Output the (x, y) coordinate of the center of the cell containing the given text.  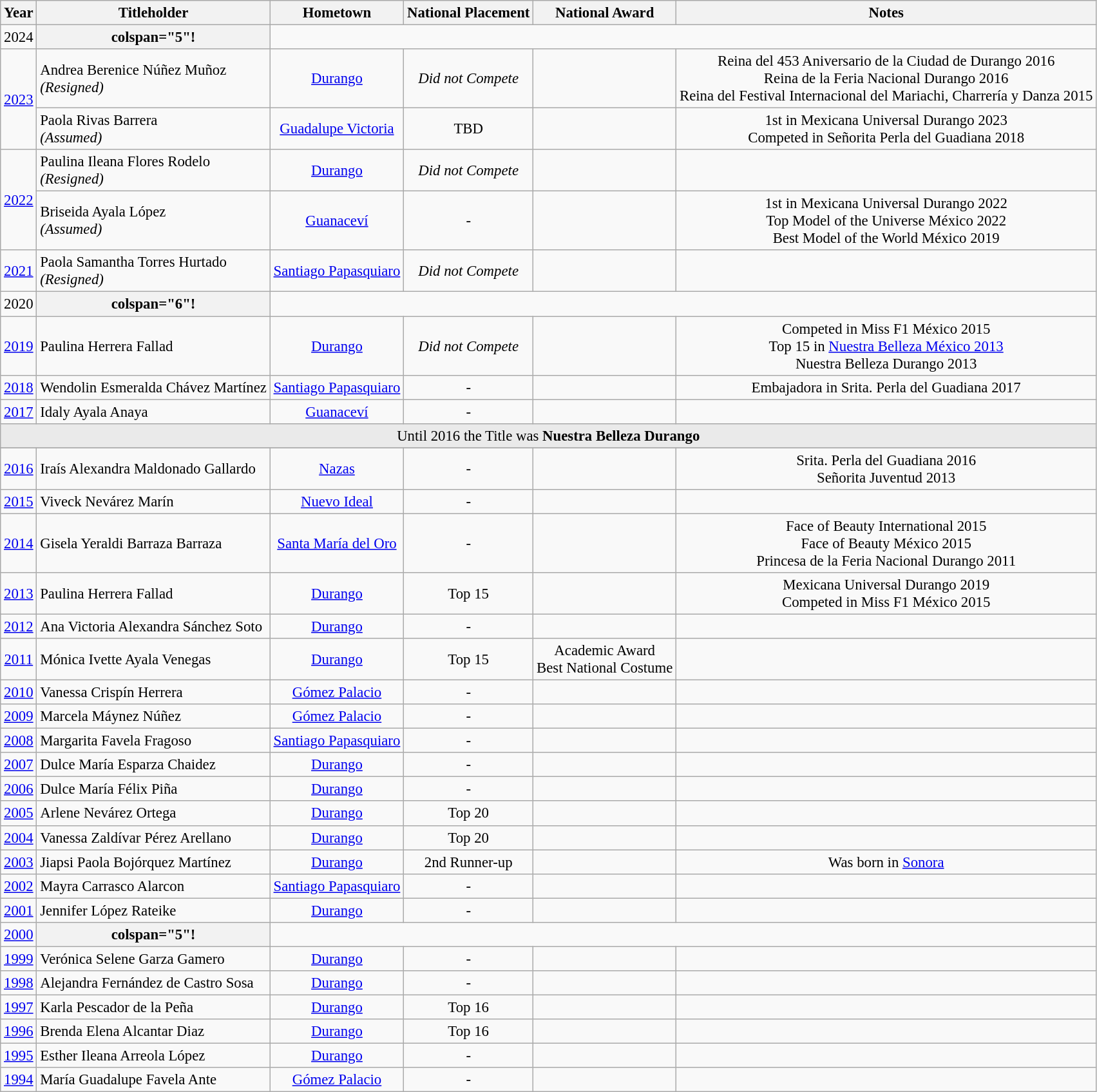
Esther Ileana Arreola López (153, 1056)
Marcela Máynez Núñez (153, 716)
1994 (19, 1080)
Paola Rivas Barrera(Assumed) (153, 129)
2005 (19, 814)
1st in Mexicana Universal Durango 2023Competed in Señorita Perla del Guadiana 2018 (886, 129)
2002 (19, 886)
TBD (469, 129)
Mexicana Universal Durango 2019Competed in Miss F1 México 2015 (886, 594)
2019 (19, 346)
National Award (605, 13)
2022 (19, 200)
2007 (19, 765)
1999 (19, 959)
Srita. Perla del Guadiana 2016Señorita Juventud 2013 (886, 469)
Paulina Ileana Flores Rodelo(Resigned) (153, 170)
Iraís Alexandra Maldonado Gallardo (153, 469)
Vanessa Zaldívar Pérez Arellano (153, 838)
2008 (19, 741)
colspan="6"! (153, 304)
Alejandra Fernández de Castro Sosa (153, 983)
2010 (19, 693)
National Placement (469, 13)
2009 (19, 716)
2013 (19, 594)
Verónica Selene Garza Gamero (153, 959)
Competed in Miss F1 México 2015Top 15 in Nuestra Belleza México 2013Nuestra Belleza Durango 2013 (886, 346)
Arlene Nevárez Ortega (153, 814)
2018 (19, 387)
María Guadalupe Favela Ante (153, 1080)
2001 (19, 910)
Viveck Nevárez Marín (153, 502)
Until 2016 the Title was Nuestra Belleza Durango (549, 436)
2011 (19, 660)
Nuevo Ideal (336, 502)
Year (19, 13)
Santa María del Oro (336, 543)
1995 (19, 1056)
2014 (19, 543)
Was born in Sonora (886, 862)
1997 (19, 1007)
Jiapsi Paola Bojórquez Martínez (153, 862)
Andrea Berenice Núñez Muñoz(Resigned) (153, 79)
Wendolin Esmeralda Chávez Martínez (153, 387)
Mónica Ivette Ayala Venegas (153, 660)
Ana Victoria Alexandra Sánchez Soto (153, 626)
2024 (19, 37)
Nazas (336, 469)
Hometown (336, 13)
1996 (19, 1031)
2015 (19, 502)
1998 (19, 983)
Jennifer López Rateike (153, 910)
2016 (19, 469)
2023 (19, 99)
2nd Runner-up (469, 862)
Brenda Elena Alcantar Diaz (153, 1031)
Academic AwardBest National Costume (605, 660)
Face of Beauty International 2015Face of Beauty México 2015Princesa de la Feria Nacional Durango 2011 (886, 543)
Idaly Ayala Anaya (153, 412)
Vanessa Crispín Herrera (153, 693)
2012 (19, 626)
Embajadora in Srita. Perla del Guadiana 2017 (886, 387)
2000 (19, 935)
Gisela Yeraldi Barraza Barraza (153, 543)
2020 (19, 304)
2003 (19, 862)
Guadalupe Victoria (336, 129)
2021 (19, 271)
2006 (19, 789)
2004 (19, 838)
2017 (19, 412)
Dulce María Esparza Chaidez (153, 765)
1st in Mexicana Universal Durango 2022Top Model of the Universe México 2022Best Model of the World México 2019 (886, 221)
Notes (886, 13)
Dulce María Félix Piña (153, 789)
Karla Pescador de la Peña (153, 1007)
Titleholder (153, 13)
Mayra Carrasco Alarcon (153, 886)
Margarita Favela Fragoso (153, 741)
Paola Samantha Torres Hurtado(Resigned) (153, 271)
Briseida Ayala López(Assumed) (153, 221)
